Scan for the cell matching the given text and deliver its [x, y] coordinate at center. 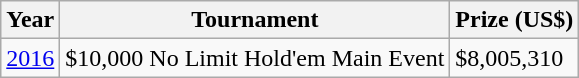
$8,005,310 [514, 58]
2016 [30, 58]
Year [30, 20]
Tournament [255, 20]
$10,000 No Limit Hold'em Main Event [255, 58]
Prize (US$) [514, 20]
